Search for the cell housing the specified text and yield its (X, Y) center coordinate. 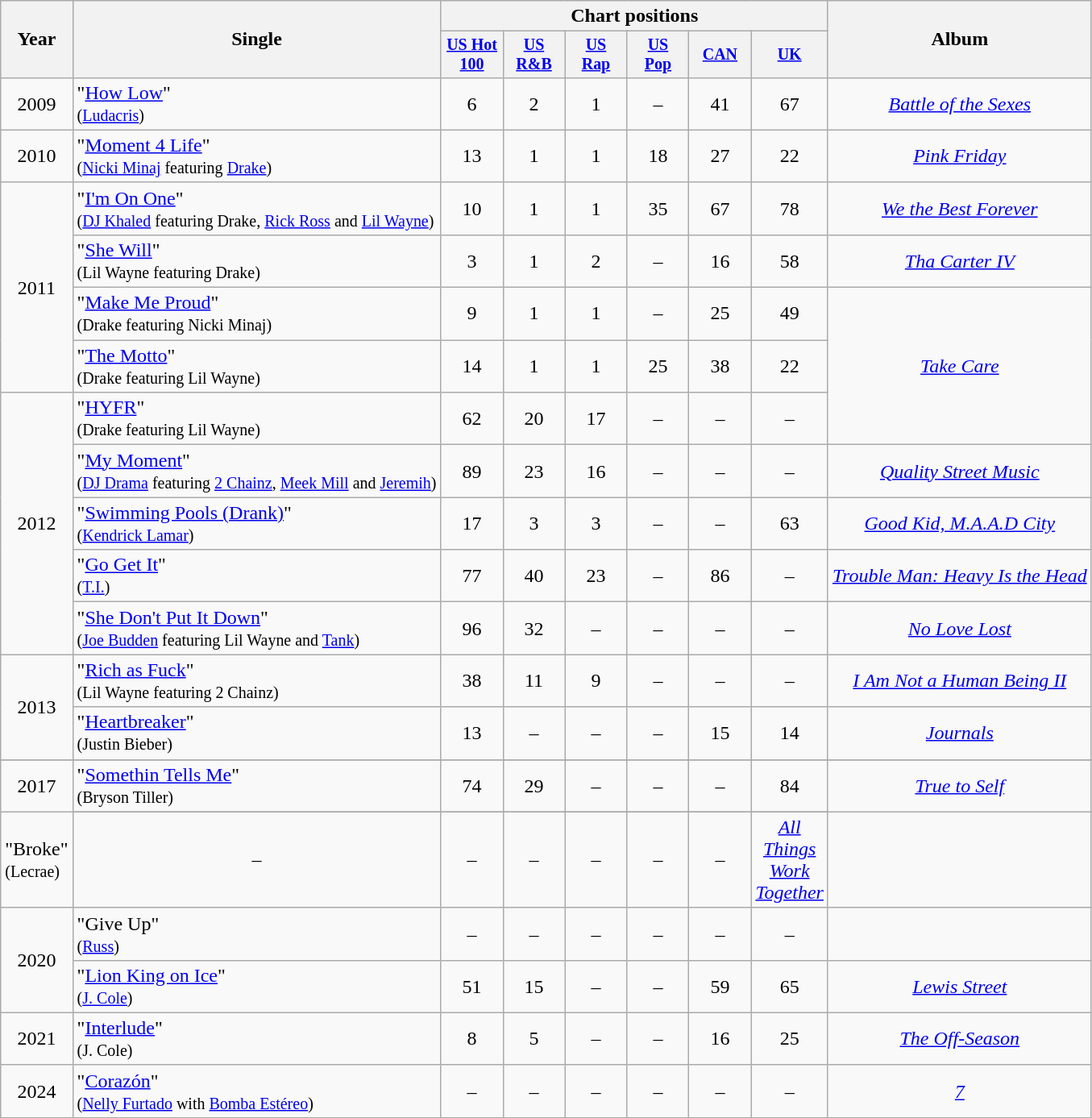
Pink Friday (959, 156)
65 (790, 987)
2020 (37, 960)
Battle of the Sexes (959, 103)
2012 (37, 524)
62 (472, 419)
"Swimming Pools (Drank)"(Kendrick Lamar) (256, 524)
35 (658, 208)
"Rich as Fuck"(Lil Wayne featuring 2 Chainz) (256, 680)
18 (658, 156)
"My Moment" (DJ Drama featuring 2 Chainz, Meek Mill and Jeremih) (256, 471)
2021 (37, 1038)
5 (534, 1038)
Good Kid, M.A.A.D City (959, 524)
"Make Me Proud"(Drake featuring Nicki Minaj) (256, 314)
86 (720, 576)
"The Motto"(Drake featuring Lil Wayne) (256, 366)
Quality Street Music (959, 471)
7 (959, 1091)
2009 (37, 103)
"She Don't Put It Down"(Joe Budden featuring Lil Wayne and Tank) (256, 629)
10 (472, 208)
96 (472, 629)
40 (534, 576)
2011 (37, 287)
"She Will"(Lil Wayne featuring Drake) (256, 261)
We the Best Forever (959, 208)
49 (790, 314)
"Somethin Tells Me"(Bryson Tiller) (256, 785)
84 (790, 785)
41 (720, 103)
2017 (37, 785)
6 (472, 103)
CAN (720, 55)
59 (720, 987)
8 (472, 1038)
"How Low"(Ludacris) (256, 103)
2013 (37, 707)
Take Care (959, 366)
All Things Work Together (790, 859)
True to Self (959, 785)
"Broke"(Lecrae) (37, 859)
"Give Up"(Russ) (256, 933)
US Rap (596, 55)
2024 (37, 1091)
No Love Lost (959, 629)
"Corazón"(Nelly Furtado with Bomba Estéreo) (256, 1091)
20 (534, 419)
74 (472, 785)
Year (37, 39)
Single (256, 39)
78 (790, 208)
"Go Get It"(T.I.) (256, 576)
US Hot 100 (472, 55)
USR&B (534, 55)
US Pop (658, 55)
"Interlude"(J. Cole) (256, 1038)
Trouble Man: Heavy Is the Head (959, 576)
I Am Not a Human Being II (959, 680)
32 (534, 629)
Tha Carter IV (959, 261)
"HYFR"(Drake featuring Lil Wayne) (256, 419)
29 (534, 785)
"Lion King on Ice"(J. Cole) (256, 987)
58 (790, 261)
"Moment 4 Life"(Nicki Minaj featuring Drake) (256, 156)
"I'm On One"(DJ Khaled featuring Drake, Rick Ross and Lil Wayne) (256, 208)
Album (959, 39)
11 (534, 680)
2010 (37, 156)
Lewis Street (959, 987)
UK (790, 55)
The Off-Season (959, 1038)
"Heartbreaker"(Justin Bieber) (256, 734)
89 (472, 471)
63 (790, 524)
Chart positions (634, 16)
Journals (959, 734)
27 (720, 156)
77 (472, 576)
51 (472, 987)
